Find where the given text appears and provide that cell's center as [X, Y] coordinate. 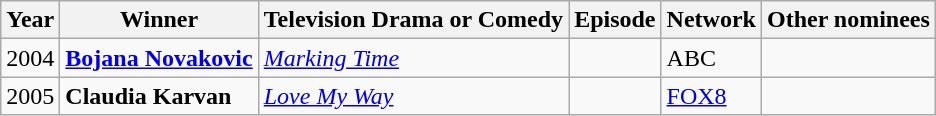
Winner [159, 20]
2005 [30, 96]
FOX8 [711, 96]
Bojana Novakovic [159, 58]
ABC [711, 58]
Television Drama or Comedy [413, 20]
Other nominees [848, 20]
Love My Way [413, 96]
Marking Time [413, 58]
Episode [615, 20]
2004 [30, 58]
Year [30, 20]
Claudia Karvan [159, 96]
Network [711, 20]
